Provide the (X, Y) coordinate of the cell's center where the given text is located.  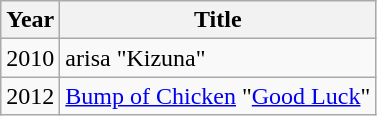
Bump of Chicken "Good Luck" (218, 96)
2010 (30, 58)
Title (218, 20)
arisa "Kizuna" (218, 58)
2012 (30, 96)
Year (30, 20)
